Extract the (x, y) coordinate from the center of the cell holding the provided text.  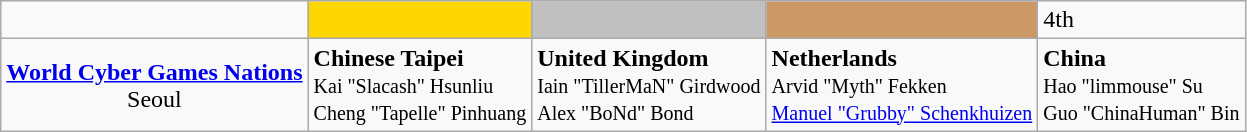
Chinese Taipei Kai "Slacash" Hsunliu Cheng "Tapelle" Pinhuang (420, 85)
Netherlands Arvid "Myth" Fekken Manuel "Grubby" Schenkhuizen (902, 85)
United Kingdom Iain "TillerMaN" Girdwood Alex "BoNd" Bond (649, 85)
4th (1142, 20)
China Hao "limmouse" Su Guo "ChinaHuman" Bin (1142, 85)
World Cyber Games Nations Seoul (154, 85)
